Determine the (x, y) coordinate at the center of the cell enclosing the given text.  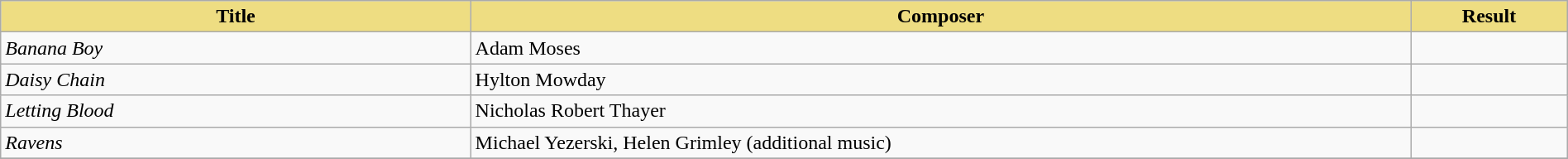
Ravens (236, 142)
Daisy Chain (236, 79)
Letting Blood (236, 111)
Title (236, 17)
Result (1489, 17)
Nicholas Robert Thayer (941, 111)
Banana Boy (236, 48)
Hylton Mowday (941, 79)
Composer (941, 17)
Michael Yezerski, Helen Grimley (additional music) (941, 142)
Adam Moses (941, 48)
